Locate the cell with the specified text and output its (x, y) center coordinate. 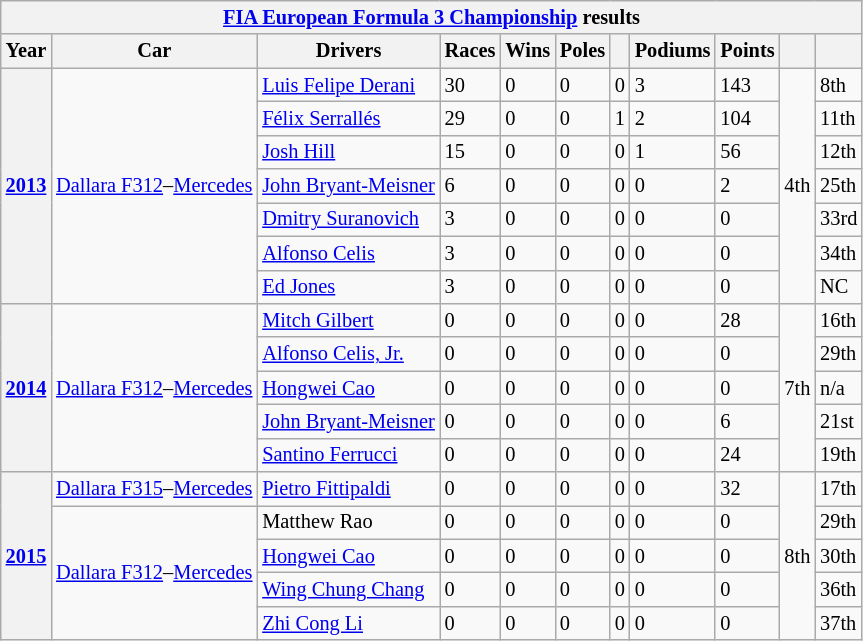
29 (470, 118)
Year (26, 51)
30th (838, 556)
11th (838, 118)
Podiums (673, 51)
Luis Felipe Derani (348, 85)
34th (838, 253)
Races (470, 51)
Santino Ferrucci (348, 455)
17th (838, 489)
12th (838, 152)
Ed Jones (348, 287)
Wing Chung Chang (348, 589)
2014 (26, 387)
2013 (26, 186)
16th (838, 320)
33rd (838, 219)
15 (470, 152)
Car (154, 51)
36th (838, 589)
143 (747, 85)
NC (838, 287)
7th (797, 387)
Points (747, 51)
Alfonso Celis (348, 253)
19th (838, 455)
Matthew Rao (348, 522)
25th (838, 186)
Dmitry Suranovich (348, 219)
30 (470, 85)
FIA European Formula 3 Championship results (432, 17)
Félix Serrallés (348, 118)
37th (838, 623)
28 (747, 320)
Mitch Gilbert (348, 320)
2015 (26, 556)
21st (838, 421)
4th (797, 186)
Dallara F315–Mercedes (154, 489)
Pietro Fittipaldi (348, 489)
Josh Hill (348, 152)
24 (747, 455)
Poles (582, 51)
Alfonso Celis, Jr. (348, 354)
104 (747, 118)
Drivers (348, 51)
Zhi Cong Li (348, 623)
n/a (838, 388)
Wins (528, 51)
56 (747, 152)
32 (747, 489)
